From the cell containing the given text, extract its center point as [x, y] coordinate. 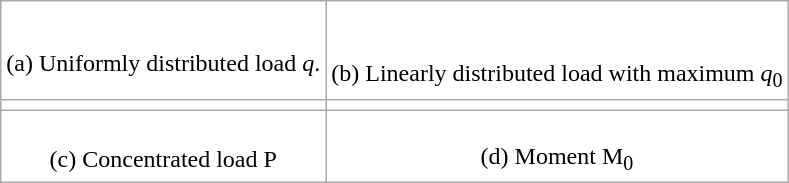
(a) Uniformly distributed load q. [164, 50]
(b) Linearly distributed load with maximum q0 [557, 50]
(c) Concentrated load P [164, 146]
(d) Moment M0 [557, 146]
